Return the [X, Y] coordinate for the center point of the cell that contains the specified text.  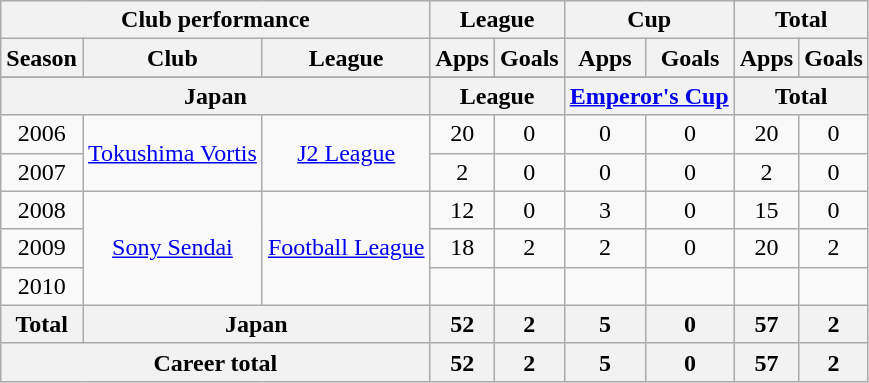
2010 [42, 286]
Club performance [216, 20]
Cup [649, 20]
Career total [216, 362]
2006 [42, 134]
2009 [42, 248]
Sony Sendai [172, 248]
15 [766, 210]
12 [462, 210]
2007 [42, 172]
J2 League [346, 153]
Emperor's Cup [649, 96]
Season [42, 58]
18 [462, 248]
Club [172, 58]
Football League [346, 248]
3 [605, 210]
2008 [42, 210]
Tokushima Vortis [172, 153]
